Identify which cell holds the provided text, then report its (x, y) central coordinate. 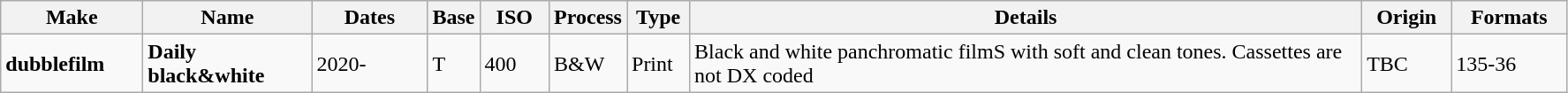
Origin (1406, 18)
Name (228, 18)
dubblefilm (72, 64)
TBC (1406, 64)
Dates (369, 18)
2020- (369, 64)
135-36 (1509, 64)
T (454, 64)
ISO (514, 18)
Process (588, 18)
Formats (1509, 18)
Base (454, 18)
Print (659, 64)
Details (1026, 18)
Black and white panchromatic filmS with soft and clean tones. Cassettes are not DX coded (1026, 64)
Daily black&white (228, 64)
400 (514, 64)
Make (72, 18)
Type (659, 18)
B&W (588, 64)
